Scan for the cell matching the given text and deliver its [x, y] coordinate at center. 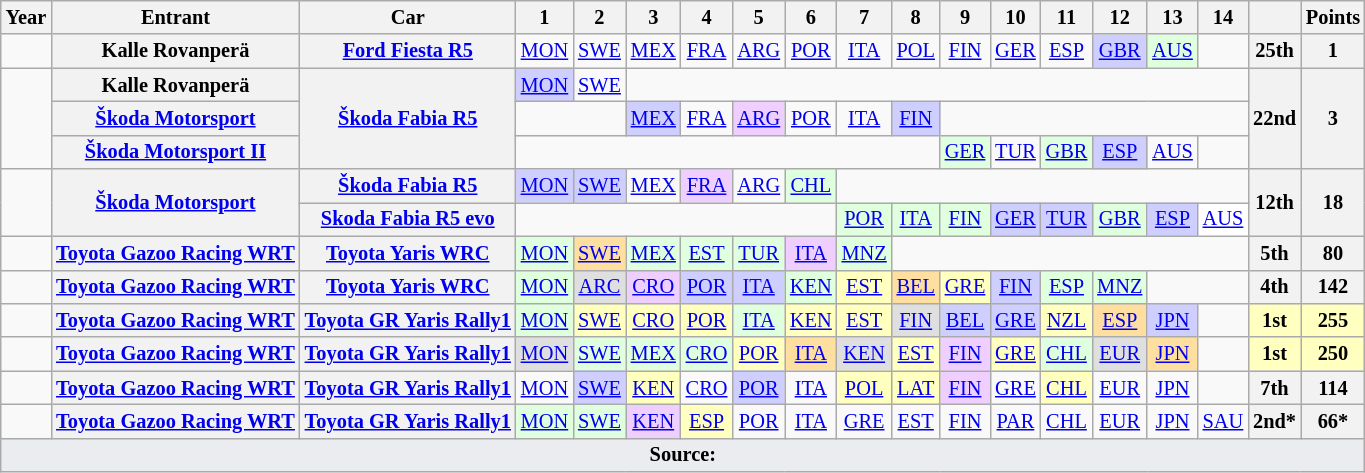
4th [1274, 287]
4 [707, 17]
80 [1333, 253]
NZL [1067, 320]
2 [600, 17]
5 [758, 17]
11 [1067, 17]
13 [1172, 17]
12th [1274, 202]
9 [965, 17]
14 [1223, 17]
LAT [916, 388]
25th [1274, 51]
Škoda Motorsport II [176, 152]
Year [26, 17]
7th [1274, 388]
114 [1333, 388]
Entrant [176, 17]
5th [1274, 253]
7 [864, 17]
12 [1120, 17]
142 [1333, 287]
Car [408, 17]
Ford Fiesta R5 [408, 51]
18 [1333, 202]
2nd* [1274, 421]
Points [1333, 17]
10 [1015, 17]
SAU [1223, 421]
Source: [683, 455]
Skoda Fabia R5 evo [408, 219]
22nd [1274, 118]
66* [1333, 421]
255 [1333, 320]
8 [916, 17]
250 [1333, 354]
PAR [1015, 421]
ARC [600, 287]
6 [811, 17]
